Pinpoint the cell where the given text exists, returning its (X, Y) midpoint coordinate. 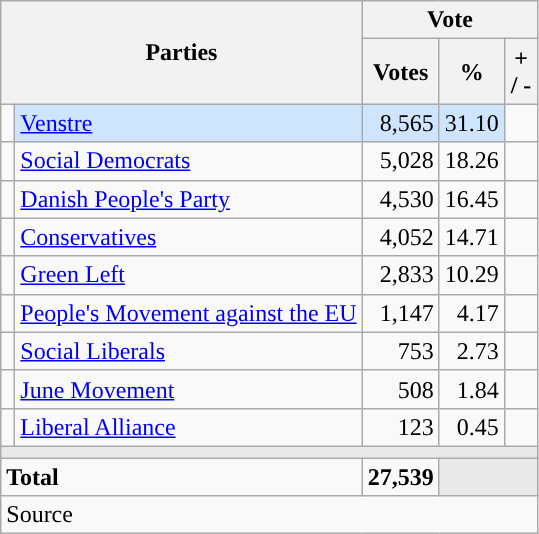
123 (400, 427)
+ / - (521, 72)
0.45 (472, 427)
753 (400, 351)
Green Left (188, 275)
Social Democrats (188, 161)
2,833 (400, 275)
4.17 (472, 313)
4,530 (400, 199)
Source (270, 515)
% (472, 72)
8,565 (400, 123)
Conservatives (188, 237)
June Movement (188, 389)
Social Liberals (188, 351)
Vote (450, 20)
2.73 (472, 351)
4,052 (400, 237)
Venstre (188, 123)
5,028 (400, 161)
16.45 (472, 199)
Votes (400, 72)
Total (182, 477)
People's Movement against the EU (188, 313)
10.29 (472, 275)
14.71 (472, 237)
Parties (182, 52)
1.84 (472, 389)
18.26 (472, 161)
1,147 (400, 313)
508 (400, 389)
Danish People's Party (188, 199)
27,539 (400, 477)
31.10 (472, 123)
Liberal Alliance (188, 427)
